Return the (X, Y) coordinate for the center point of the cell that contains the specified text.  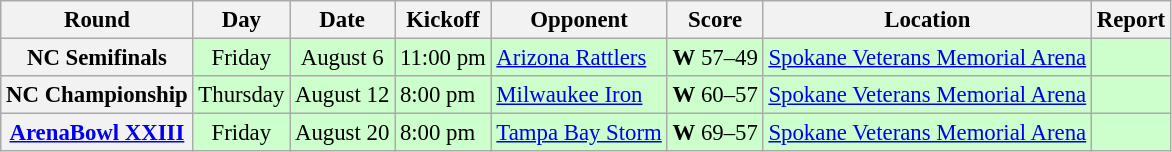
Report (1132, 20)
Milwaukee Iron (579, 95)
August 20 (342, 133)
NC Semifinals (97, 58)
Day (242, 20)
Score (715, 20)
W 69–57 (715, 133)
Location (927, 20)
11:00 pm (443, 58)
NC Championship (97, 95)
Kickoff (443, 20)
ArenaBowl XXIII (97, 133)
Date (342, 20)
W 60–57 (715, 95)
Round (97, 20)
August 6 (342, 58)
Thursday (242, 95)
W 57–49 (715, 58)
Arizona Rattlers (579, 58)
Opponent (579, 20)
Tampa Bay Storm (579, 133)
August 12 (342, 95)
